Pinpoint the cell where the given text exists, returning its (x, y) midpoint coordinate. 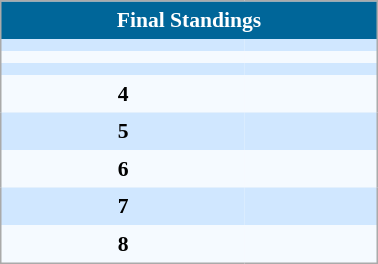
6 (122, 169)
7 (122, 207)
8 (122, 244)
4 (122, 94)
5 (122, 131)
Final Standings (189, 20)
